Extract the [X, Y] coordinate from the center of the cell holding the provided text.  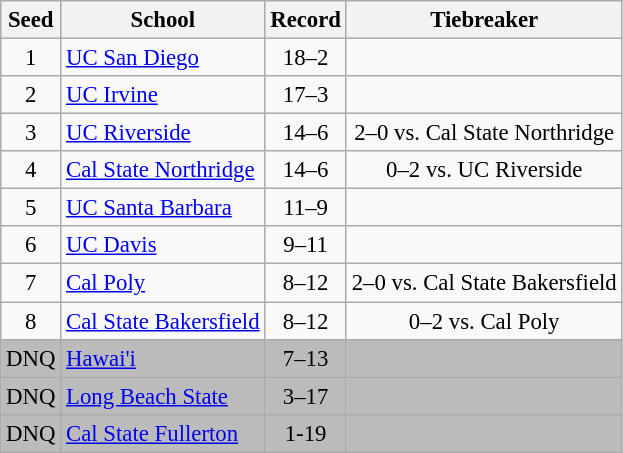
UC Davis [163, 245]
6 [31, 245]
Long Beach State [163, 396]
2–0 vs. Cal State Northridge [484, 133]
UC San Diego [163, 58]
Cal Poly [163, 283]
1-19 [306, 433]
3–17 [306, 396]
School [163, 20]
UC Riverside [163, 133]
3 [31, 133]
1 [31, 58]
Hawai'i [163, 358]
Cal State Fullerton [163, 433]
2–0 vs. Cal State Bakersfield [484, 283]
Seed [31, 20]
Tiebreaker [484, 20]
Cal State Bakersfield [163, 321]
11–9 [306, 208]
2 [31, 95]
8 [31, 321]
4 [31, 170]
7–13 [306, 358]
0–2 vs. Cal Poly [484, 321]
Record [306, 20]
Cal State Northridge [163, 170]
0–2 vs. UC Riverside [484, 170]
17–3 [306, 95]
9–11 [306, 245]
18–2 [306, 58]
5 [31, 208]
UC Irvine [163, 95]
7 [31, 283]
UC Santa Barbara [163, 208]
